Return (X, Y) of the center of cell containing provided text 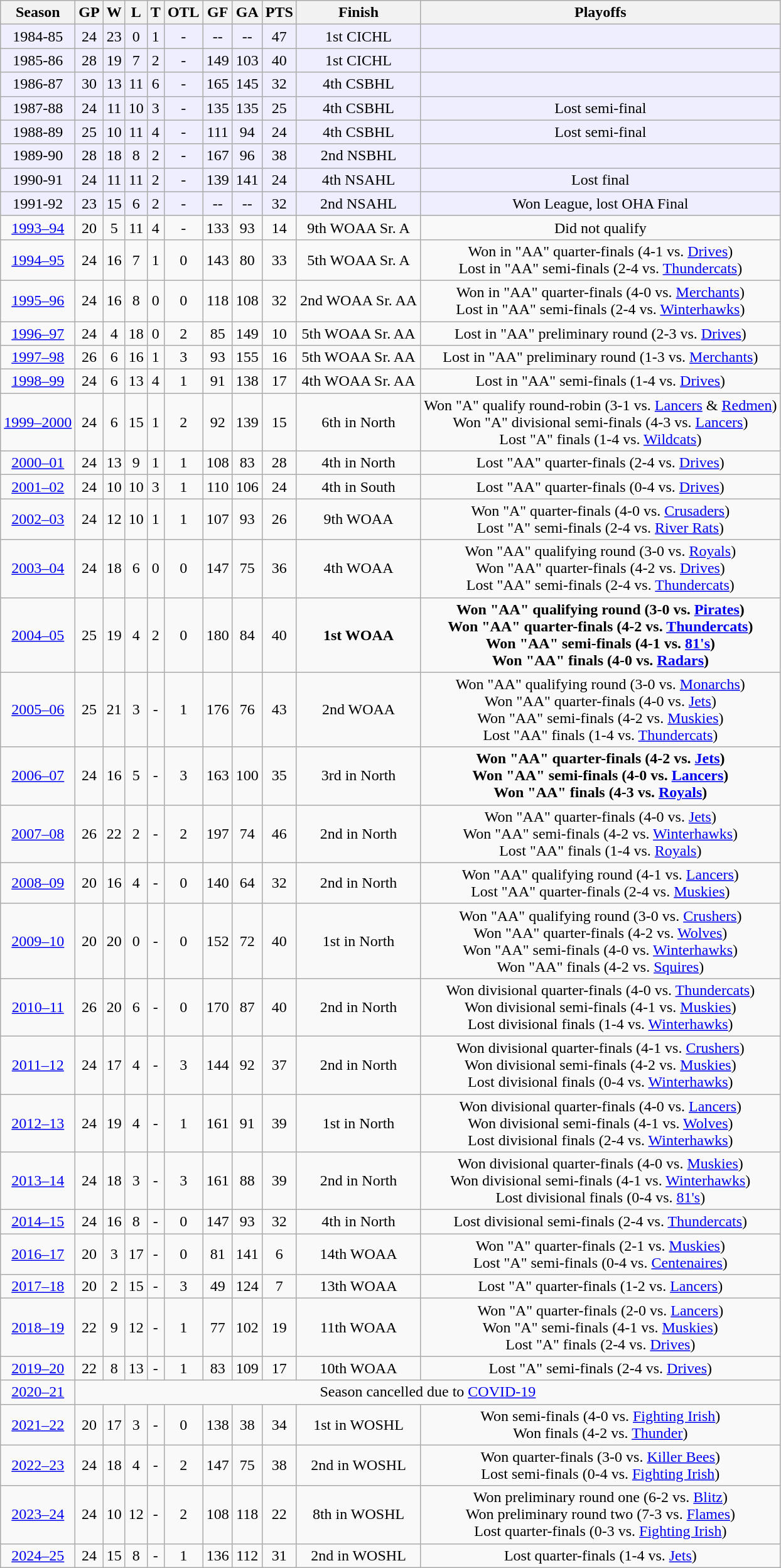
14 (279, 227)
34 (279, 1425)
2011–12 (38, 1065)
L (136, 13)
GA (247, 13)
9th WOAA Sr. A (358, 227)
2018–19 (38, 1327)
1st WOAA (358, 634)
W (114, 13)
170 (217, 1007)
2017–18 (38, 1287)
Lost quarter-finals (1-4 vs. Jets) (600, 1555)
Lost divisional semi-finals (2-4 vs. Thundercats) (600, 1222)
1999–2000 (38, 422)
Won "AA" quarter-finals (4-0 vs. Jets) Won "AA" semi-finals (4-2 vs. Winterhawks) Lost "AA" finals (1-4 vs. Royals) (600, 834)
43 (279, 710)
3rd in North (358, 776)
30 (89, 84)
Lost "AA" quarter-finals (0-4 vs. Drives) (600, 487)
1984-85 (38, 36)
2019–20 (38, 1368)
2007–08 (38, 834)
2001–02 (38, 487)
Playoffs (600, 13)
PTS (279, 13)
197 (217, 834)
47 (279, 36)
Won "AA" qualifying round (3-0 vs. Royals) Won "AA" quarter-finals (4-2 vs. Drives) Lost "AA" semi-finals (2-4 vs. Thundercats) (600, 569)
2013–14 (38, 1181)
Lost "AA" quarter-finals (2-4 vs. Drives) (600, 463)
GF (217, 13)
Won "A" quarter-finals (4-0 vs. Crusaders) Lost "A" semi-finals (2-4 vs. River Rats) (600, 519)
136 (217, 1555)
Won "AA" qualifying round (4-1 vs. Lancers) Lost "AA" quarter-finals (2-4 vs. Muskies) (600, 883)
36 (279, 569)
4th WOAA (358, 569)
84 (247, 634)
Won League, lost OHA Final (600, 204)
124 (247, 1287)
37 (279, 1065)
Won divisional quarter-finals (4-0 vs. Muskies) Won divisional semi-finals (4-1 vs. Winterhawks) Lost divisional finals (0-4 vs. 81's) (600, 1181)
8th in WOSHL (358, 1515)
72 (247, 941)
144 (217, 1065)
2009–10 (38, 941)
35 (279, 776)
OTL (183, 13)
49 (217, 1287)
GP (89, 13)
21 (114, 710)
2005–06 (38, 710)
1990-91 (38, 180)
165 (217, 84)
T (156, 13)
4th in South (358, 487)
1993–94 (38, 227)
6th in North (358, 422)
14th WOAA (358, 1254)
2010–11 (38, 1007)
Did not qualify (600, 227)
2nd WOAA Sr. AA (358, 300)
85 (217, 334)
2nd NSAHL (358, 204)
Won quarter-finals (3-0 vs. Killer Bees) Lost semi-finals (0-4 vs. Fighting Irish) (600, 1465)
Won preliminary round one (6-2 vs. Blitz) Won preliminary round two (7-3 vs. Flames) Lost quarter-finals (0-3 vs. Fighting Irish) (600, 1515)
176 (217, 710)
2022–23 (38, 1465)
9th WOAA (358, 519)
155 (247, 357)
Won "AA" quarter-finals (4-2 vs. Jets) Won "AA" semi-finals (4-0 vs. Lancers) Won "AA" finals (4-3 vs. Royals) (600, 776)
Lost in "AA" semi-finals (1-4 vs. Drives) (600, 381)
102 (247, 1327)
100 (247, 776)
111 (217, 132)
Lost in "AA" preliminary round (1-3 vs. Merchants) (600, 357)
Lost "A" quarter-finals (1-2 vs. Lancers) (600, 1287)
1996–97 (38, 334)
74 (247, 834)
Season cancelled due to COVID-19 (428, 1392)
Won divisional quarter-finals (4-0 vs. Lancers) Won divisional semi-finals (4-1 vs. Wolves) Lost divisional finals (2-4 vs. Winterhawks) (600, 1123)
140 (217, 883)
163 (217, 776)
1986-87 (38, 84)
1989-90 (38, 156)
2021–22 (38, 1425)
2012–13 (38, 1123)
2004–05 (38, 634)
2024–25 (38, 1555)
107 (217, 519)
Won "A" quarter-finals (2-0 vs. Lancers) Won "A" semi-finals (4-1 vs. Muskies) Lost "A" finals (2-4 vs. Drives) (600, 1327)
94 (247, 132)
133 (217, 227)
1988-89 (38, 132)
1987-88 (38, 108)
96 (247, 156)
77 (217, 1327)
Lost in "AA" preliminary round (2-3 vs. Drives) (600, 334)
Won divisional quarter-finals (4-1 vs. Crushers) Won divisional semi-finals (4-2 vs. Muskies) Lost divisional finals (0-4 vs. Winterhawks) (600, 1065)
1998–99 (38, 381)
1991-92 (38, 204)
81 (217, 1254)
2000–01 (38, 463)
2023–24 (38, 1515)
145 (247, 84)
103 (247, 60)
2nd WOAA (358, 710)
1st in WOSHL (358, 1425)
110 (217, 487)
Season (38, 13)
143 (217, 260)
13th WOAA (358, 1287)
106 (247, 487)
64 (247, 883)
Won "A" quarter-finals (2-1 vs. Muskies) Lost "A" semi-finals (0-4 vs. Centenaires) (600, 1254)
4th WOAA Sr. AA (358, 381)
180 (217, 634)
2020–21 (38, 1392)
Won in "AA" quarter-finals (4-0 vs. Merchants) Lost in "AA" semi-finals (2-4 vs. Winterhawks) (600, 300)
11th WOAA (358, 1327)
Won in "AA" quarter-finals (4-1 vs. Drives) Lost in "AA" semi-finals (2-4 vs. Thundercats) (600, 260)
2008–09 (38, 883)
2016–17 (38, 1254)
4th NSAHL (358, 180)
Lost final (600, 180)
Lost "A" semi-finals (2-4 vs. Drives) (600, 1368)
46 (279, 834)
1995–96 (38, 300)
112 (247, 1555)
33 (279, 260)
Finish (358, 13)
76 (247, 710)
152 (217, 941)
Won semi-finals (4-0 vs. Fighting Irish) Won finals (4-2 vs. Thunder) (600, 1425)
2003–04 (38, 569)
87 (247, 1007)
1994–95 (38, 260)
5th WOAA Sr. A (358, 260)
109 (247, 1368)
1997–98 (38, 357)
2014–15 (38, 1222)
2nd NSBHL (358, 156)
10th WOAA (358, 1368)
80 (247, 260)
2002–03 (38, 519)
88 (247, 1181)
2006–07 (38, 776)
Won "A" qualify round-robin (3-1 vs. Lancers & Redmen) Won "A" divisional semi-finals (4-3 vs. Lancers) Lost "A" finals (1-4 vs. Wildcats) (600, 422)
1985-86 (38, 60)
Won divisional quarter-finals (4-0 vs. Thundercats) Won divisional semi-finals (4-1 vs. Muskies) Lost divisional finals (1-4 vs. Winterhawks) (600, 1007)
167 (217, 156)
31 (279, 1555)
